From the cell containing the given text, extract its center point as [x, y] coordinate. 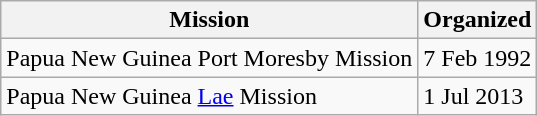
Papua New Guinea Port Moresby Mission [210, 58]
7 Feb 1992 [478, 58]
1 Jul 2013 [478, 96]
Mission [210, 20]
Papua New Guinea Lae Mission [210, 96]
Organized [478, 20]
